From the cell containing the given text, extract its center point as [x, y] coordinate. 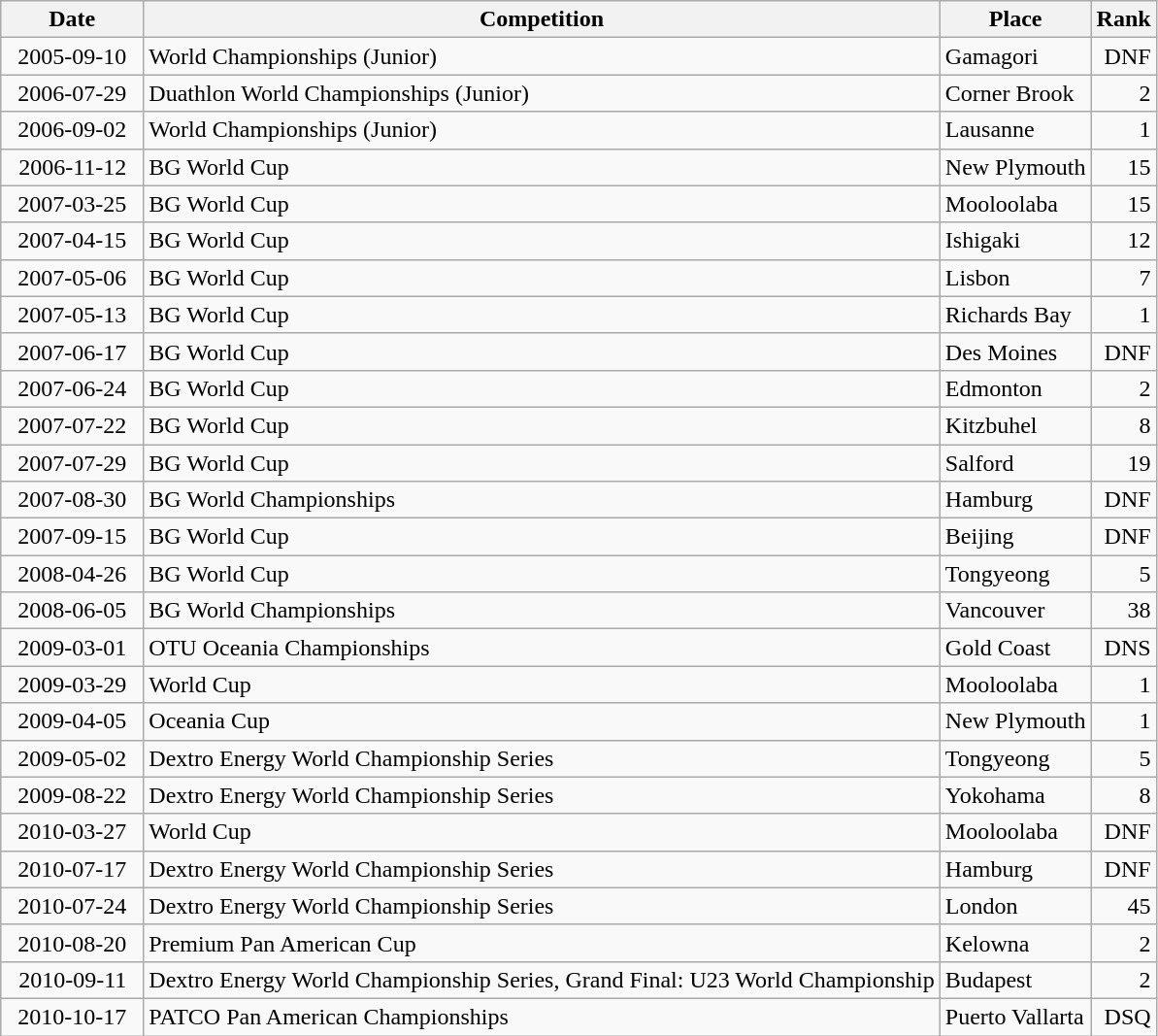
Dextro Energy World Championship Series, Grand Final: U23 World Championship [542, 980]
2006-07-29 [72, 93]
Place [1015, 19]
Premium Pan American Cup [542, 943]
2007-06-17 [72, 351]
2009-08-22 [72, 795]
Rank [1124, 19]
Des Moines [1015, 351]
2007-05-06 [72, 278]
2007-07-29 [72, 463]
Ishigaki [1015, 241]
Kitzbuhel [1015, 425]
Lisbon [1015, 278]
2008-04-26 [72, 574]
Salford [1015, 463]
12 [1124, 241]
2009-05-02 [72, 758]
Gold Coast [1015, 648]
Lausanne [1015, 130]
Gamagori [1015, 56]
2010-08-20 [72, 943]
2010-07-24 [72, 906]
Edmonton [1015, 388]
Oceania Cup [542, 721]
2007-03-25 [72, 204]
2006-09-02 [72, 130]
2010-03-27 [72, 832]
2010-10-17 [72, 1017]
Corner Brook [1015, 93]
7 [1124, 278]
Vancouver [1015, 611]
Budapest [1015, 980]
Duathlon World Championships (Junior) [542, 93]
2005-09-10 [72, 56]
2010-07-17 [72, 869]
PATCO Pan American Championships [542, 1017]
2007-07-22 [72, 425]
OTU Oceania Championships [542, 648]
Competition [542, 19]
Yokohama [1015, 795]
Kelowna [1015, 943]
Date [72, 19]
2009-04-05 [72, 721]
2007-06-24 [72, 388]
2007-04-15 [72, 241]
Richards Bay [1015, 315]
Puerto Vallarta [1015, 1017]
45 [1124, 906]
38 [1124, 611]
2007-08-30 [72, 500]
Beijing [1015, 537]
2007-05-13 [72, 315]
2009-03-29 [72, 685]
19 [1124, 463]
DNS [1124, 648]
2009-03-01 [72, 648]
2008-06-05 [72, 611]
London [1015, 906]
2006-11-12 [72, 167]
2007-09-15 [72, 537]
DSQ [1124, 1017]
2010-09-11 [72, 980]
